Identify which cell holds the provided text, then report its [X, Y] central coordinate. 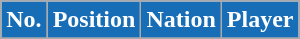
No. [24, 20]
Player [260, 20]
Nation [181, 20]
Position [94, 20]
